For the text-containing cell, return its midpoint in [X, Y] coordinate format. 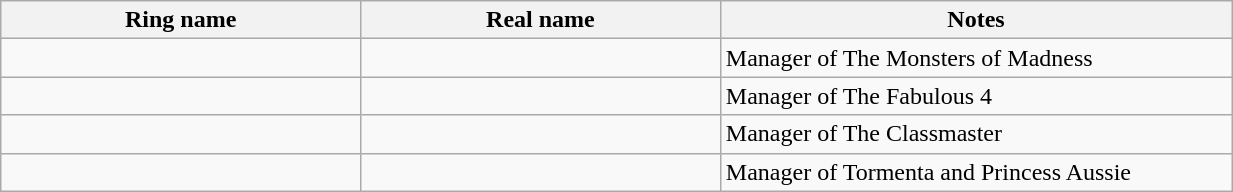
Manager of The Classmaster [976, 134]
Manager of The Monsters of Madness [976, 58]
Notes [976, 20]
Manager of The Fabulous 4 [976, 96]
Real name [541, 20]
Manager of Tormenta and Princess Aussie [976, 172]
Ring name [181, 20]
